Scan for the cell matching the given text and deliver its [x, y] coordinate at center. 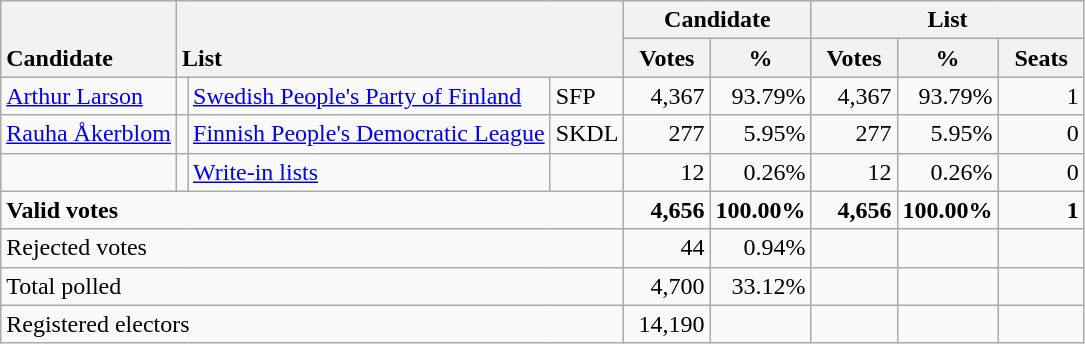
SKDL [587, 134]
Swedish People's Party of Finland [370, 96]
Write-in lists [370, 172]
Total polled [312, 286]
Valid votes [312, 210]
Rauha Åkerblom [89, 134]
Seats [1041, 58]
Finnish People's Democratic League [370, 134]
14,190 [667, 324]
Arthur Larson [89, 96]
4,700 [667, 286]
0.94% [760, 248]
33.12% [760, 286]
SFP [587, 96]
Rejected votes [312, 248]
44 [667, 248]
Registered electors [312, 324]
